Search for the cell housing the specified text and yield its (X, Y) center coordinate. 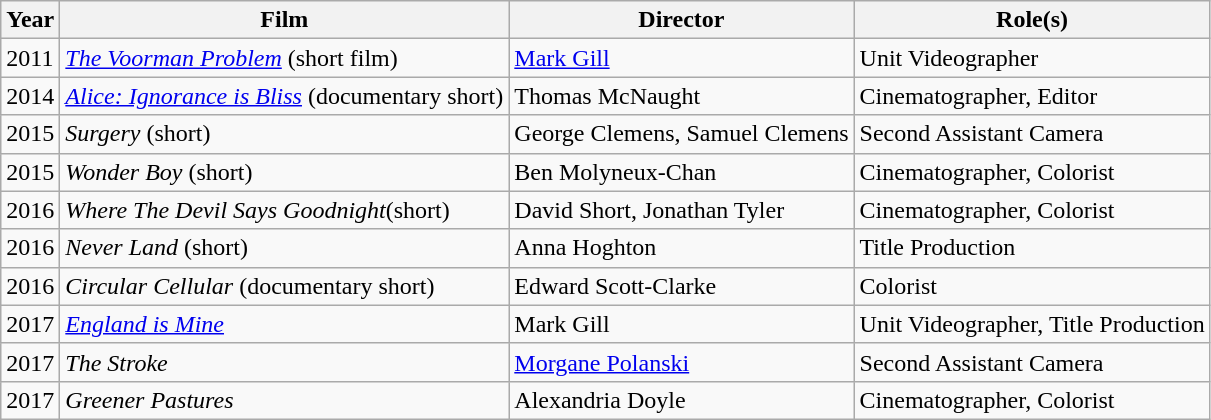
Role(s) (1032, 20)
2014 (30, 96)
Morgane Polanski (682, 362)
Ben Molyneux-Chan (682, 172)
Anna Hoghton (682, 248)
Colorist (1032, 286)
Unit Videographer, Title Production (1032, 324)
Alexandria Doyle (682, 400)
The Stroke (284, 362)
David Short, Jonathan Tyler (682, 210)
Director (682, 20)
George Clemens, Samuel Clemens (682, 134)
Surgery (short) (284, 134)
Thomas McNaught (682, 96)
Cinematographer, Editor (1032, 96)
Alice: Ignorance is Bliss (documentary short) (284, 96)
Edward Scott-Clarke (682, 286)
Circular Cellular (documentary short) (284, 286)
Wonder Boy (short) (284, 172)
England is Mine (284, 324)
Where The Devil Says Goodnight(short) (284, 210)
Year (30, 20)
Greener Pastures (284, 400)
Title Production (1032, 248)
The Voorman Problem (short film) (284, 58)
Film (284, 20)
Unit Videographer (1032, 58)
2011 (30, 58)
Never Land (short) (284, 248)
